Detect which cell encompasses the target text, then output its (X, Y) center coordinate. 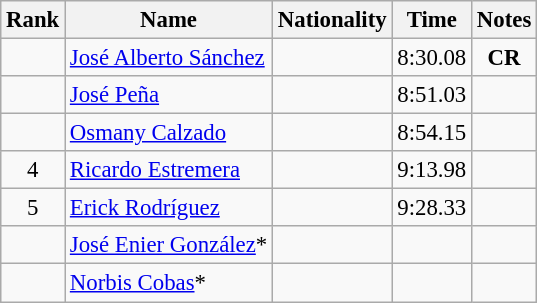
9:28.33 (432, 208)
Name (169, 20)
Erick Rodríguez (169, 208)
Osmany Calzado (169, 133)
Notes (504, 20)
5 (33, 208)
Rank (33, 20)
CR (504, 58)
9:13.98 (432, 170)
8:51.03 (432, 95)
8:30.08 (432, 58)
José Alberto Sánchez (169, 58)
José Peña (169, 95)
Ricardo Estremera (169, 170)
Norbis Cobas* (169, 283)
Nationality (332, 20)
8:54.15 (432, 133)
Time (432, 20)
4 (33, 170)
José Enier González* (169, 245)
